Scan for the cell matching the given text and deliver its [x, y] coordinate at center. 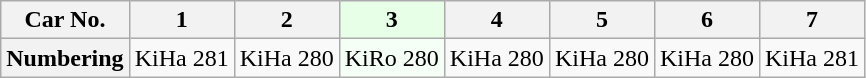
Car No. [65, 20]
3 [392, 20]
2 [286, 20]
7 [812, 20]
4 [496, 20]
KiRo 280 [392, 58]
6 [706, 20]
5 [602, 20]
Numbering [65, 58]
1 [182, 20]
